For the text-containing cell, return its midpoint in (x, y) coordinate format. 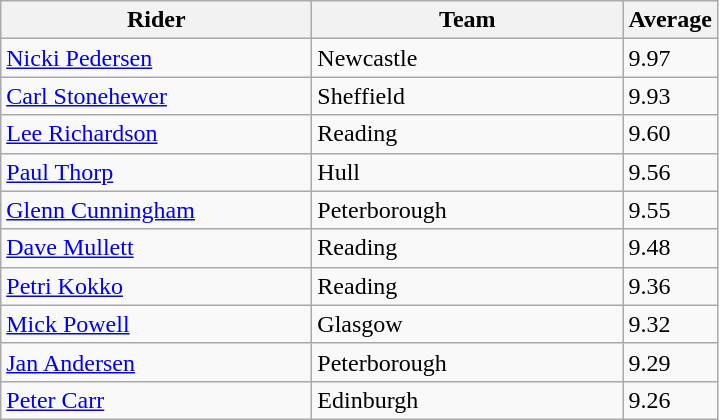
Rider (156, 20)
Jan Andersen (156, 362)
9.32 (670, 324)
9.26 (670, 400)
Lee Richardson (156, 134)
Hull (468, 172)
9.56 (670, 172)
Nicki Pedersen (156, 58)
9.36 (670, 286)
Mick Powell (156, 324)
Glenn Cunningham (156, 210)
Average (670, 20)
9.97 (670, 58)
9.48 (670, 248)
Dave Mullett (156, 248)
Glasgow (468, 324)
Carl Stonehewer (156, 96)
Newcastle (468, 58)
9.93 (670, 96)
9.60 (670, 134)
9.55 (670, 210)
Team (468, 20)
Petri Kokko (156, 286)
Peter Carr (156, 400)
Paul Thorp (156, 172)
Edinburgh (468, 400)
Sheffield (468, 96)
9.29 (670, 362)
